Determine the [X, Y] coordinate at the center of the cell enclosing the given text.  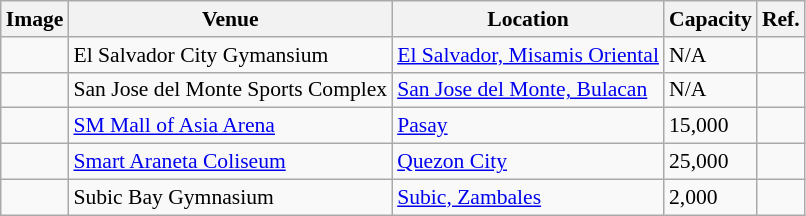
Location [528, 19]
El Salvador, Misamis Oriental [528, 55]
25,000 [710, 162]
Quezon City [528, 162]
El Salvador City Gymansium [230, 55]
Subic, Zambales [528, 197]
Subic Bay Gymnasium [230, 197]
15,000 [710, 126]
Image [35, 19]
SM Mall of Asia Arena [230, 126]
Smart Araneta Coliseum [230, 162]
Capacity [710, 19]
Pasay [528, 126]
San Jose del Monte, Bulacan [528, 90]
Venue [230, 19]
Ref. [781, 19]
2,000 [710, 197]
San Jose del Monte Sports Complex [230, 90]
